Scan for the cell matching the given text and deliver its [x, y] coordinate at center. 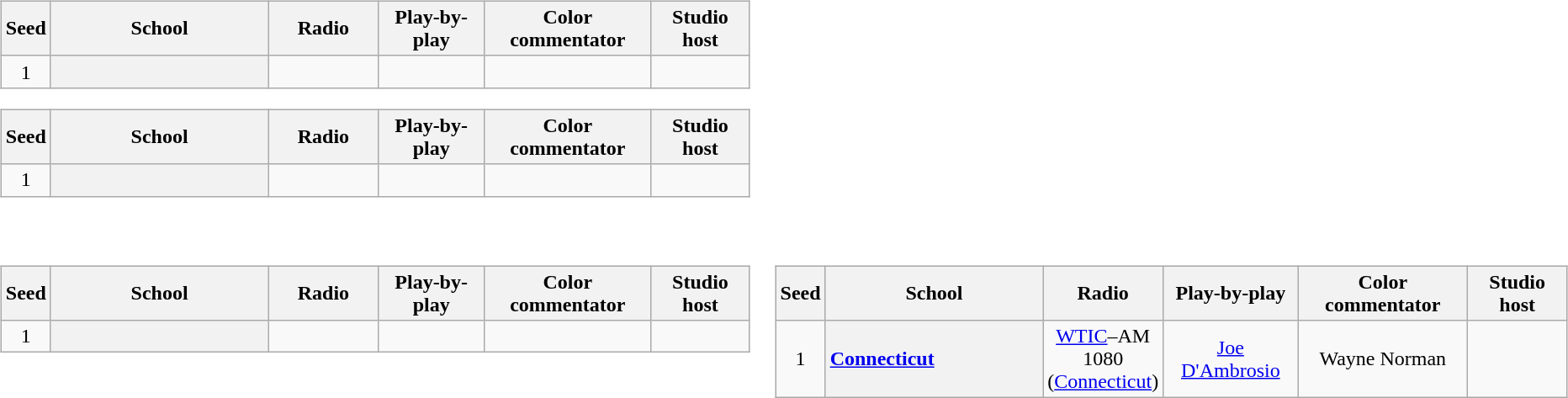
Wayne Norman [1383, 359]
Connecticut [934, 359]
Joe D'Ambrosio [1231, 359]
WTIC–AM 1080 (Connecticut) [1104, 359]
